Capture the cell that displays the provided text and extract its [x, y] central coordinate. 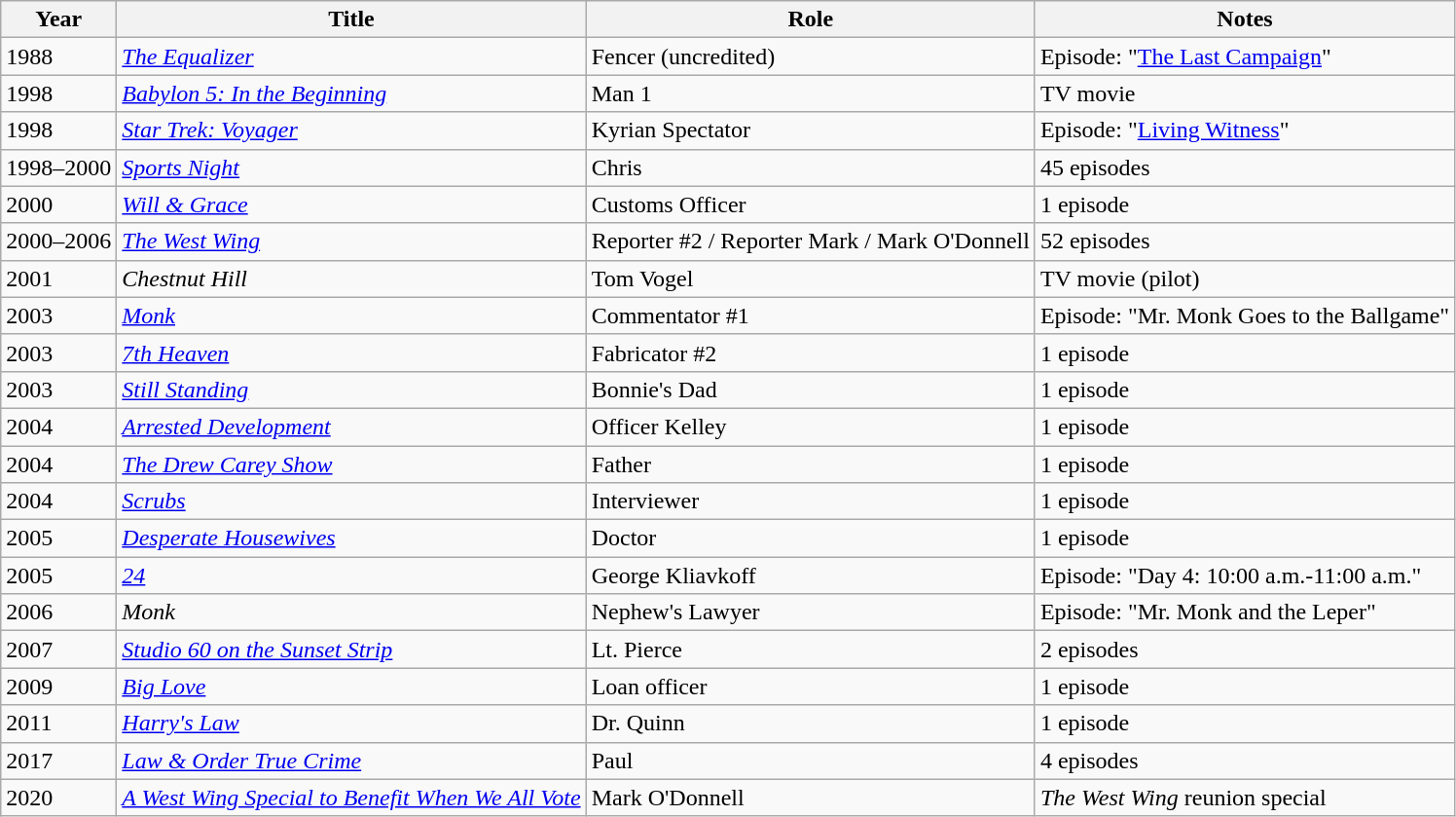
2001 [58, 279]
Harry's Law [351, 724]
Kyrian Spectator [810, 130]
Paul [810, 761]
Scrubs [351, 501]
45 episodes [1244, 167]
TV movie (pilot) [1244, 279]
2 episodes [1244, 650]
2006 [58, 613]
Father [810, 464]
Episode: "Mr. Monk and the Leper" [1244, 613]
Episode: "The Last Campaign" [1244, 56]
Title [351, 19]
Commentator #1 [810, 316]
Babylon 5: In the Beginning [351, 93]
Studio 60 on the Sunset Strip [351, 650]
2000–2006 [58, 241]
Big Love [351, 687]
1988 [58, 56]
7th Heaven [351, 353]
2000 [58, 204]
Will & Grace [351, 204]
The West Wing [351, 241]
Interviewer [810, 501]
The West Wing reunion special [1244, 798]
Man 1 [810, 93]
George Kliavkoff [810, 576]
Bonnie's Dad [810, 390]
Tom Vogel [810, 279]
Customs Officer [810, 204]
Star Trek: Voyager [351, 130]
Sports Night [351, 167]
Loan officer [810, 687]
Arrested Development [351, 427]
Episode: "Mr. Monk Goes to the Ballgame" [1244, 316]
Fabricator #2 [810, 353]
Reporter #2 / Reporter Mark / Mark O'Donnell [810, 241]
4 episodes [1244, 761]
Episode: "Living Witness" [1244, 130]
Episode: "Day 4: 10:00 a.m.-11:00 a.m." [1244, 576]
Role [810, 19]
2007 [58, 650]
2009 [58, 687]
Law & Order True Crime [351, 761]
2011 [58, 724]
A West Wing Special to Benefit When We All Vote [351, 798]
Fencer (uncredited) [810, 56]
Chris [810, 167]
The Drew Carey Show [351, 464]
Lt. Pierce [810, 650]
24 [351, 576]
The Equalizer [351, 56]
Year [58, 19]
2017 [58, 761]
Mark O'Donnell [810, 798]
Dr. Quinn [810, 724]
Notes [1244, 19]
TV movie [1244, 93]
Chestnut Hill [351, 279]
Desperate Housewives [351, 538]
Still Standing [351, 390]
2020 [58, 798]
Nephew's Lawyer [810, 613]
Doctor [810, 538]
1998–2000 [58, 167]
52 episodes [1244, 241]
Officer Kelley [810, 427]
